Locate the cell with the specified text and output its [x, y] center coordinate. 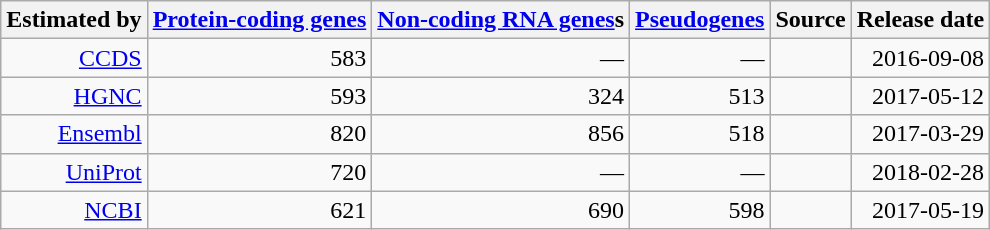
2016-09-08 [920, 58]
HGNC [74, 96]
598 [700, 210]
2017-05-12 [920, 96]
583 [260, 58]
Release date [920, 20]
593 [260, 96]
324 [501, 96]
518 [700, 134]
Protein-coding genes [260, 20]
856 [501, 134]
CCDS [74, 58]
820 [260, 134]
NCBI [74, 210]
Estimated by [74, 20]
Ensembl [74, 134]
Non-coding RNA geness [501, 20]
513 [700, 96]
2017-03-29 [920, 134]
720 [260, 172]
2018-02-28 [920, 172]
2017-05-19 [920, 210]
621 [260, 210]
690 [501, 210]
UniProt [74, 172]
Pseudogenes [700, 20]
Source [810, 20]
